Extract the [X, Y] coordinate from the center of the cell holding the provided text.  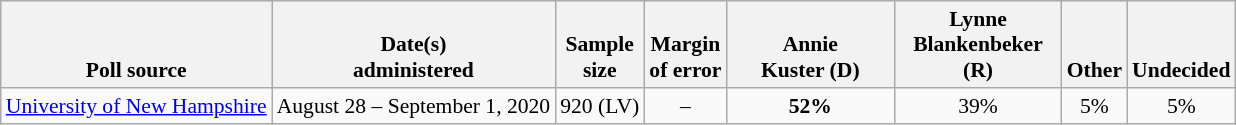
Samplesize [600, 44]
Poll source [136, 44]
– [685, 106]
52% [811, 106]
LynneBlankenbeker (R) [978, 44]
Marginof error [685, 44]
University of New Hampshire [136, 106]
Other [1094, 44]
Undecided [1181, 44]
August 28 – September 1, 2020 [414, 106]
AnnieKuster (D) [811, 44]
39% [978, 106]
Date(s)administered [414, 44]
920 (LV) [600, 106]
